Identify which cell holds the provided text, then report its [X, Y] central coordinate. 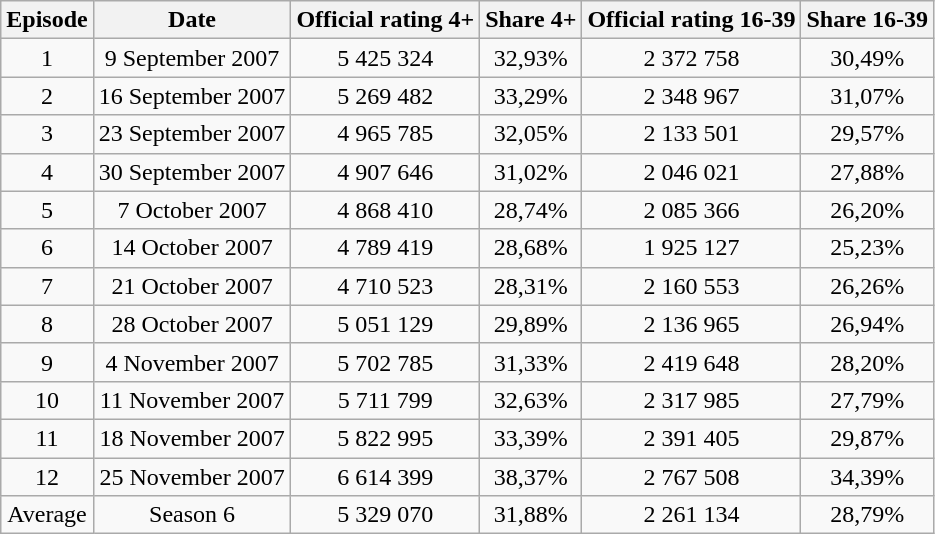
2 136 965 [692, 324]
26,20% [868, 210]
1 [47, 58]
2 046 021 [692, 172]
23 September 2007 [192, 134]
33,29% [531, 96]
9 [47, 362]
31,88% [531, 515]
25,23% [868, 248]
28 October 2007 [192, 324]
1 925 127 [692, 248]
29,57% [868, 134]
18 November 2007 [192, 438]
4 907 646 [386, 172]
28,20% [868, 362]
4 710 523 [386, 286]
25 November 2007 [192, 477]
26,26% [868, 286]
2 133 501 [692, 134]
28,68% [531, 248]
Official rating 4+ [386, 20]
2 [47, 96]
Average [47, 515]
5 711 799 [386, 400]
29,87% [868, 438]
34,39% [868, 477]
26,94% [868, 324]
Episode [47, 20]
16 September 2007 [192, 96]
12 [47, 477]
2 348 967 [692, 96]
21 October 2007 [192, 286]
Share 16-39 [868, 20]
11 [47, 438]
29,89% [531, 324]
30 September 2007 [192, 172]
38,37% [531, 477]
14 October 2007 [192, 248]
5 702 785 [386, 362]
2 391 405 [692, 438]
30,49% [868, 58]
2 085 366 [692, 210]
27,88% [868, 172]
2 317 985 [692, 400]
Season 6 [192, 515]
5 329 070 [386, 515]
4 868 410 [386, 210]
2 372 758 [692, 58]
4 [47, 172]
9 September 2007 [192, 58]
10 [47, 400]
5 822 995 [386, 438]
32,05% [531, 134]
4 789 419 [386, 248]
2 261 134 [692, 515]
6 614 399 [386, 477]
27,79% [868, 400]
8 [47, 324]
31,07% [868, 96]
5 051 129 [386, 324]
4 November 2007 [192, 362]
Official rating 16-39 [692, 20]
3 [47, 134]
31,33% [531, 362]
2 419 648 [692, 362]
32,63% [531, 400]
28,74% [531, 210]
31,02% [531, 172]
7 October 2007 [192, 210]
Share 4+ [531, 20]
5 [47, 210]
11 November 2007 [192, 400]
28,79% [868, 515]
2 767 508 [692, 477]
32,93% [531, 58]
5 269 482 [386, 96]
Date [192, 20]
28,31% [531, 286]
7 [47, 286]
4 965 785 [386, 134]
6 [47, 248]
5 425 324 [386, 58]
33,39% [531, 438]
2 160 553 [692, 286]
